Find where the given text appears and provide that cell's center as (X, Y) coordinate. 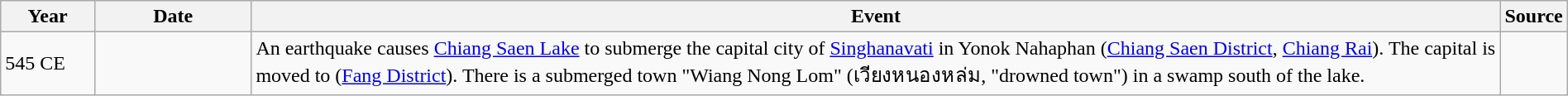
545 CE (48, 64)
Source (1533, 17)
Event (876, 17)
Date (172, 17)
Year (48, 17)
